Pinpoint the cell where the given text exists, returning its [X, Y] midpoint coordinate. 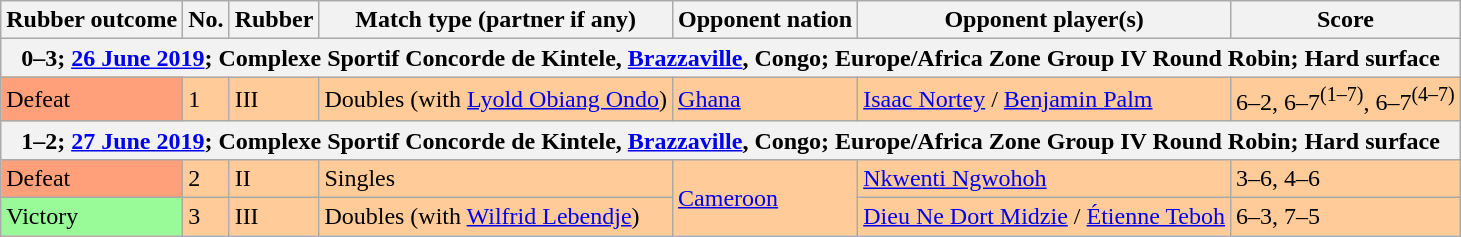
1–2; 27 June 2019; Complexe Sportif Concorde de Kintele, Brazzaville, Congo; Europe/Africa Zone Group IV Round Robin; Hard surface [731, 140]
2 [206, 178]
Opponent nation [766, 20]
Doubles (with Lyold Obiang Ondo) [496, 100]
6–2, 6–7(1–7), 6–7(4–7) [1346, 100]
No. [206, 20]
II [274, 178]
6–3, 7–5 [1346, 217]
Ghana [766, 100]
Opponent player(s) [1044, 20]
Cameroon [766, 197]
Nkwenti Ngwohoh [1044, 178]
Rubber [274, 20]
Doubles (with Wilfrid Lebendje) [496, 217]
Score [1346, 20]
1 [206, 100]
Rubber outcome [92, 20]
3 [206, 217]
Victory [92, 217]
0–3; 26 June 2019; Complexe Sportif Concorde de Kintele, Brazzaville, Congo; Europe/Africa Zone Group IV Round Robin; Hard surface [731, 58]
Isaac Nortey / Benjamin Palm [1044, 100]
3–6, 4–6 [1346, 178]
Singles [496, 178]
Match type (partner if any) [496, 20]
Dieu Ne Dort Midzie / Étienne Teboh [1044, 217]
